Search for the cell housing the specified text and yield its (X, Y) center coordinate. 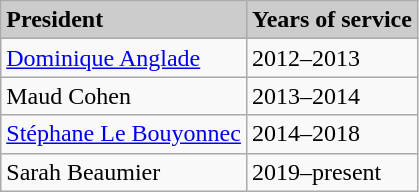
Sarah Beaumier (124, 172)
2012–2013 (332, 58)
2013–2014 (332, 96)
Years of service (332, 20)
2019–present (332, 172)
2014–2018 (332, 134)
Stéphane Le Bouyonnec (124, 134)
Dominique Anglade (124, 58)
President (124, 20)
Maud Cohen (124, 96)
